Return (X, Y) of the center of cell containing provided text 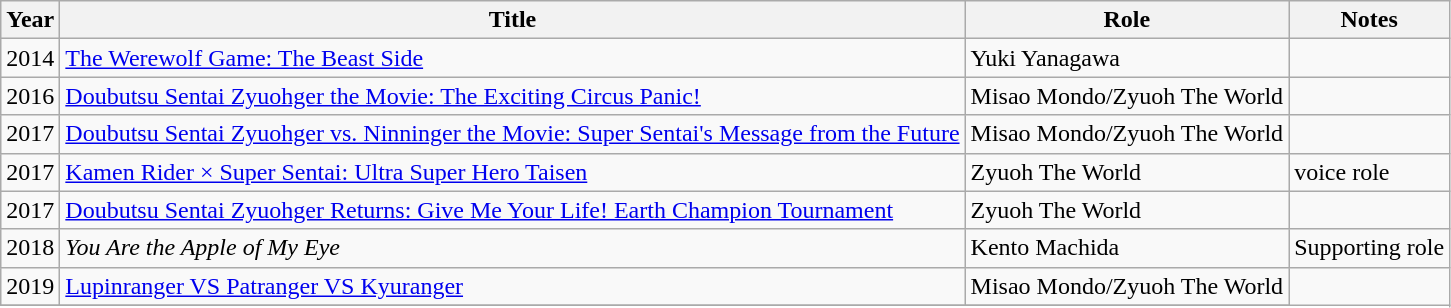
Kamen Rider × Super Sentai: Ultra Super Hero Taisen (512, 172)
2018 (30, 248)
2014 (30, 58)
Doubutsu Sentai Zyuohger vs. Ninninger the Movie: Super Sentai's Message from the Future (512, 134)
Doubutsu Sentai Zyuohger the Movie: The Exciting Circus Panic! (512, 96)
Doubutsu Sentai Zyuohger Returns: Give Me Your Life! Earth Champion Tournament (512, 210)
Yuki Yanagawa (1127, 58)
2019 (30, 286)
Lupinranger VS Patranger VS Kyuranger (512, 286)
You Are the Apple of My Eye (512, 248)
2016 (30, 96)
Kento Machida (1127, 248)
Year (30, 20)
The Werewolf Game: The Beast Side (512, 58)
Supporting role (1370, 248)
Notes (1370, 20)
voice role (1370, 172)
Role (1127, 20)
Title (512, 20)
